Return the [x, y] coordinate for the center point of the cell that contains the specified text.  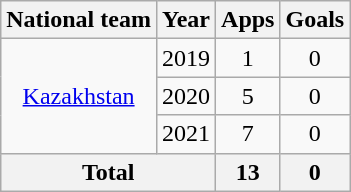
2021 [186, 134]
National team [79, 20]
7 [248, 134]
2019 [186, 58]
Apps [248, 20]
2020 [186, 96]
Year [186, 20]
1 [248, 58]
Kazakhstan [79, 96]
13 [248, 172]
Goals [315, 20]
Total [108, 172]
5 [248, 96]
